For the text-containing cell, return its midpoint in [x, y] coordinate format. 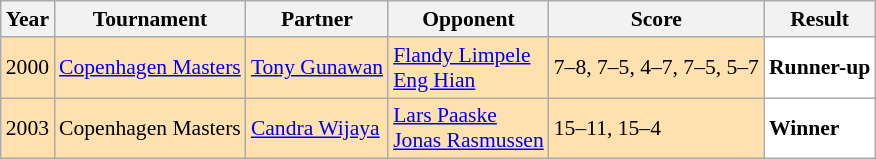
Tony Gunawan [317, 68]
Result [820, 19]
Lars Paaske Jonas Rasmussen [468, 128]
Candra Wijaya [317, 128]
Runner-up [820, 68]
Opponent [468, 19]
15–11, 15–4 [656, 128]
2003 [28, 128]
7–8, 7–5, 4–7, 7–5, 5–7 [656, 68]
Winner [820, 128]
Score [656, 19]
Flandy Limpele Eng Hian [468, 68]
Tournament [150, 19]
Partner [317, 19]
2000 [28, 68]
Year [28, 19]
